Determine the [X, Y] coordinate at the center of the cell enclosing the given text.  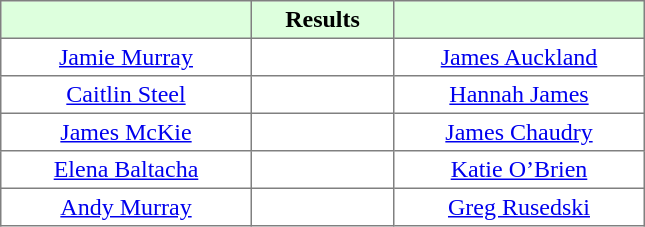
Caitlin Steel [126, 95]
James McKie [126, 132]
Andy Murray [126, 207]
Jamie Murray [126, 57]
Greg Rusedski [519, 207]
Results [322, 20]
James Chaudry [519, 132]
Elena Baltacha [126, 170]
Hannah James [519, 95]
James Auckland [519, 57]
Katie O’Brien [519, 170]
